For the text-containing cell, return its midpoint in (X, Y) coordinate format. 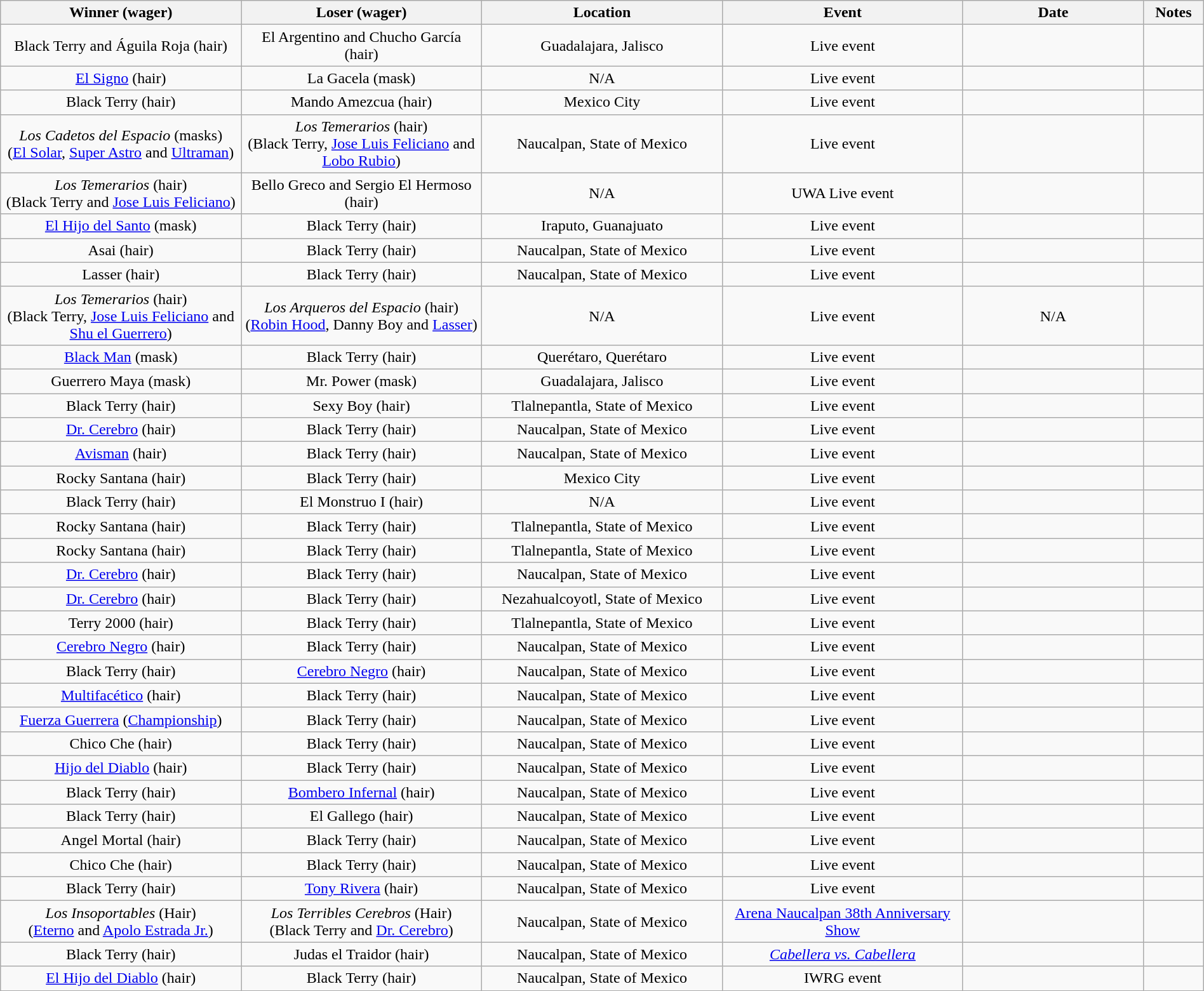
Los Insoportables (Hair)(Eterno and Apolo Estrada Jr.) (121, 922)
Nezahualcoyotl, State of Mexico (602, 599)
Loser (wager) (362, 13)
Avisman (hair) (121, 454)
Terry 2000 (hair) (121, 623)
Angel Mortal (hair) (121, 841)
Querétaro, Querétaro (602, 357)
Date (1053, 13)
Event (842, 13)
La Gacela (mask) (362, 78)
Bello Greco and Sergio El Hermoso (hair) (362, 193)
Guerrero Maya (mask) (121, 381)
Tony Rivera (hair) (362, 889)
El Monstruo I (hair) (362, 502)
Los Arqueros del Espacio (hair)(Robin Hood, Danny Boy and Lasser) (362, 316)
Multifacético (hair) (121, 695)
Bombero Infernal (hair) (362, 792)
Mr. Power (mask) (362, 381)
Black Man (mask) (121, 357)
El Gallego (hair) (362, 816)
Fuerza Guerrera (Championship) (121, 719)
Lasser (hair) (121, 274)
Iraputo, Guanajuato (602, 226)
UWA Live event (842, 193)
Sexy Boy (hair) (362, 406)
Los Temerarios (hair)(Black Terry, Jose Luis Feliciano and Lobo Rubio) (362, 143)
Notes (1174, 13)
Arena Naucalpan 38th Anniversary Show (842, 922)
Judas el Traidor (hair) (362, 954)
IWRG event (842, 978)
Los Temerarios (hair)(Black Terry and Jose Luis Feliciano) (121, 193)
Cabellera vs. Cabellera (842, 954)
Black Terry and Águila Roja (hair) (121, 46)
Winner (wager) (121, 13)
Los Terribles Cerebros (Hair)(Black Terry and Dr. Cerebro) (362, 922)
Hijo del Diablo (hair) (121, 768)
El Hijo del Santo (mask) (121, 226)
El Hijo del Diablo (hair) (121, 978)
El Argentino and Chucho García (hair) (362, 46)
Los Cadetos del Espacio (masks)(El Solar, Super Astro and Ultraman) (121, 143)
El Signo (hair) (121, 78)
Mando Amezcua (hair) (362, 102)
Location (602, 13)
Asai (hair) (121, 250)
Los Temerarios (hair)(Black Terry, Jose Luis Feliciano and Shu el Guerrero) (121, 316)
